Output the (x, y) coordinate of the center of the cell containing the given text.  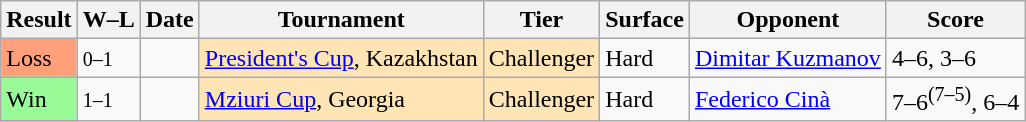
7–6(7–5), 6–4 (955, 100)
Result (39, 20)
Tournament (341, 20)
Score (955, 20)
Date (170, 20)
0–1 (108, 58)
Federico Cinà (788, 100)
4–6, 3–6 (955, 58)
Tier (541, 20)
Win (39, 100)
Loss (39, 58)
Surface (645, 20)
Mziuri Cup, Georgia (341, 100)
President's Cup, Kazakhstan (341, 58)
W–L (108, 20)
1–1 (108, 100)
Dimitar Kuzmanov (788, 58)
Opponent (788, 20)
